Provide the (x, y) coordinate of the cell's center where the given text is located.  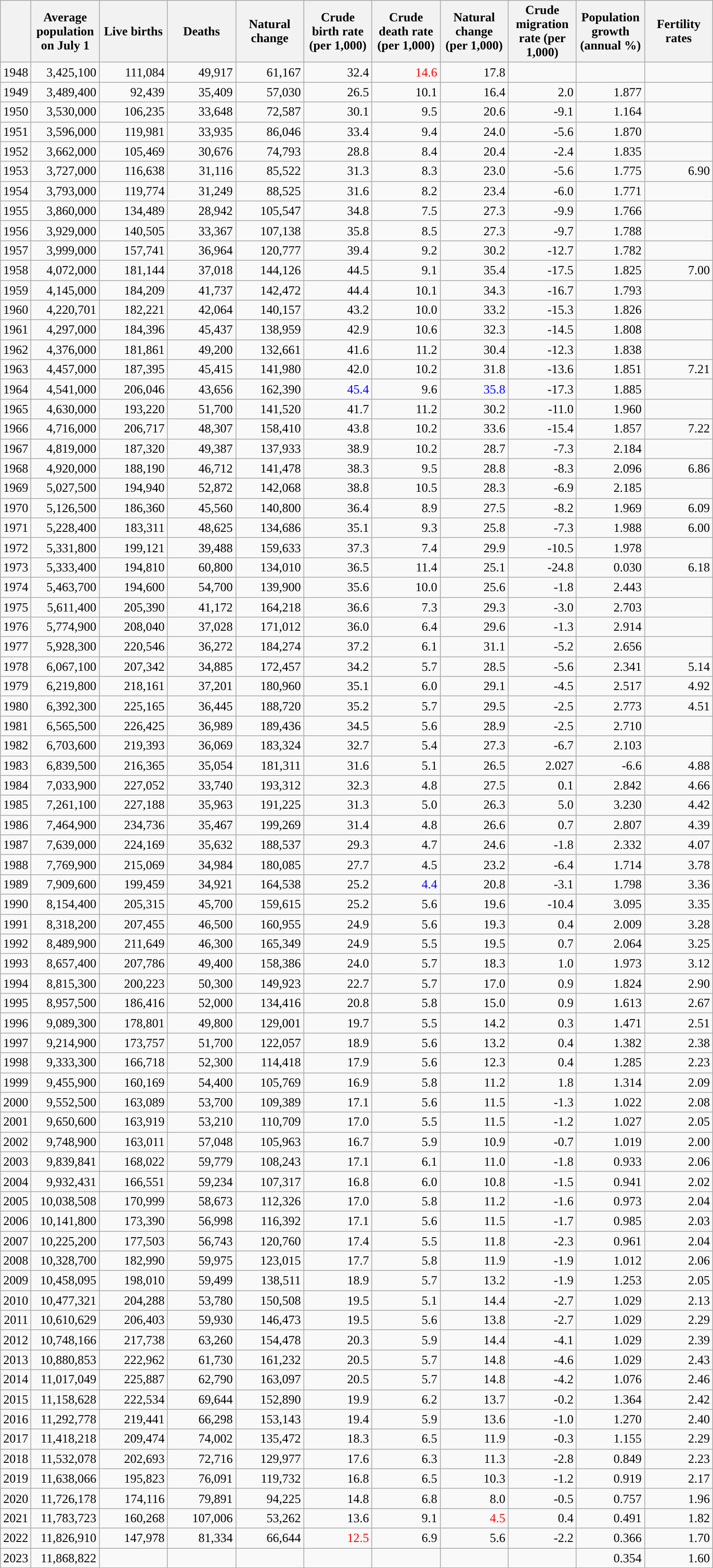
5,928,300 (66, 647)
2005 (16, 1201)
16.7 (338, 1142)
3,596,000 (66, 132)
1.798 (611, 884)
164,218 (269, 607)
42,064 (202, 310)
49,387 (202, 449)
8.3 (406, 171)
43.8 (338, 429)
48,307 (202, 429)
1.808 (611, 330)
2.43 (678, 1360)
6.09 (678, 508)
4,457,000 (66, 369)
2.064 (611, 944)
22.7 (338, 984)
2.184 (611, 449)
33.2 (474, 310)
11.3 (474, 1459)
10,225,200 (66, 1241)
1991 (16, 924)
1968 (16, 468)
4,630,000 (66, 409)
52,300 (202, 1063)
4.42 (678, 805)
0.849 (611, 1459)
38.3 (338, 468)
8.5 (406, 231)
37,201 (202, 686)
8.4 (406, 151)
1.027 (611, 1122)
1973 (16, 567)
3.28 (678, 924)
7,033,900 (66, 785)
63,260 (202, 1340)
150,508 (269, 1301)
-1.0 (542, 1419)
3.35 (678, 904)
44.4 (338, 290)
206,717 (133, 429)
184,274 (269, 647)
2008 (16, 1261)
4,819,000 (66, 449)
5.14 (678, 667)
132,661 (269, 350)
184,209 (133, 290)
-9.1 (542, 112)
14.2 (474, 1023)
134,686 (269, 528)
174,116 (133, 1498)
58,673 (202, 1201)
-4.6 (542, 1360)
199,459 (133, 884)
53,262 (269, 1518)
19.7 (338, 1023)
-5.2 (542, 647)
5,333,400 (66, 567)
37.3 (338, 547)
10.5 (406, 488)
7,464,900 (66, 825)
2002 (16, 1142)
49,400 (202, 964)
120,760 (269, 1241)
234,736 (133, 825)
2.17 (678, 1478)
1954 (16, 191)
1963 (16, 369)
32.7 (338, 746)
209,474 (133, 1439)
49,800 (202, 1023)
28.9 (474, 726)
41.6 (338, 350)
1992 (16, 944)
173,390 (133, 1221)
8,318,200 (66, 924)
1.885 (611, 389)
193,312 (269, 785)
166,718 (133, 1063)
17.9 (338, 1063)
35.4 (474, 270)
1952 (16, 151)
-2.4 (542, 151)
7,639,000 (66, 845)
Deaths (202, 31)
3,489,400 (66, 92)
1993 (16, 964)
183,311 (133, 528)
26.3 (474, 805)
31.8 (474, 369)
42.0 (338, 369)
119,981 (133, 132)
142,472 (269, 290)
37.2 (338, 647)
-15.4 (542, 429)
-15.3 (542, 310)
2.009 (611, 924)
182,221 (133, 310)
41.7 (338, 409)
191,225 (269, 805)
2.42 (678, 1399)
28.7 (474, 449)
41,737 (202, 290)
163,011 (133, 1142)
6.8 (406, 1498)
4,376,000 (66, 350)
Fertility rates (678, 31)
31,116 (202, 171)
25.8 (474, 528)
-4.1 (542, 1340)
10,748,166 (66, 1340)
36.5 (338, 567)
9.6 (406, 389)
2010 (16, 1301)
119,732 (269, 1478)
25.6 (474, 587)
108,243 (269, 1162)
1981 (16, 726)
17.4 (338, 1241)
107,138 (269, 231)
2.03 (678, 1221)
66,644 (269, 1538)
2015 (16, 1399)
116,638 (133, 171)
181,861 (133, 350)
7.5 (406, 211)
1974 (16, 587)
45.4 (338, 389)
2.710 (611, 726)
105,469 (133, 151)
8,657,400 (66, 964)
61,730 (202, 1360)
3.25 (678, 944)
1.877 (611, 92)
181,311 (269, 766)
211,649 (133, 944)
226,425 (133, 726)
16.4 (474, 92)
85,522 (269, 171)
134,416 (269, 1003)
59,499 (202, 1281)
111,084 (133, 72)
-12.7 (542, 250)
194,600 (133, 587)
135,472 (269, 1439)
146,473 (269, 1320)
-0.7 (542, 1142)
4,541,000 (66, 389)
2.38 (678, 1043)
44.5 (338, 270)
-1.5 (542, 1181)
134,489 (133, 211)
23.2 (474, 864)
-10.5 (542, 547)
37,028 (202, 627)
110,709 (269, 1122)
Natural change (269, 31)
6,392,300 (66, 706)
-8.3 (542, 468)
105,963 (269, 1142)
6.90 (678, 171)
4,716,000 (66, 429)
6.9 (406, 1538)
1.471 (611, 1023)
56,743 (202, 1241)
187,395 (133, 369)
2.807 (611, 825)
3.230 (611, 805)
6,219,800 (66, 686)
10,141,800 (66, 1221)
2013 (16, 1360)
2006 (16, 1221)
1975 (16, 607)
1955 (16, 211)
1969 (16, 488)
31,249 (202, 191)
1949 (16, 92)
0.1 (542, 785)
20.6 (474, 112)
36,069 (202, 746)
94,225 (269, 1498)
13.7 (474, 1399)
28.5 (474, 667)
Natural change (per 1,000) (474, 31)
37,018 (202, 270)
2.00 (678, 1142)
4.51 (678, 706)
6,703,600 (66, 746)
1.969 (611, 508)
173,757 (133, 1043)
1.838 (611, 350)
105,547 (269, 211)
9,214,900 (66, 1043)
-2.2 (542, 1538)
11,158,628 (66, 1399)
35.6 (338, 587)
2018 (16, 1459)
39,488 (202, 547)
1.270 (611, 1419)
222,534 (133, 1399)
1.382 (611, 1043)
33,740 (202, 785)
129,001 (269, 1023)
Crude birth rate (per 1,000) (338, 31)
11.0 (474, 1162)
-12.3 (542, 350)
216,365 (133, 766)
29.1 (474, 686)
2.773 (611, 706)
219,393 (133, 746)
134,010 (269, 567)
178,801 (133, 1023)
92,439 (133, 92)
23.0 (474, 171)
59,779 (202, 1162)
206,403 (133, 1320)
122,057 (269, 1043)
1988 (16, 864)
29.5 (474, 706)
6.2 (406, 1399)
2000 (16, 1102)
15.0 (474, 1003)
207,455 (133, 924)
1989 (16, 884)
2017 (16, 1439)
1.70 (678, 1538)
149,923 (269, 984)
0.354 (611, 1558)
10,610,629 (66, 1320)
3,929,000 (66, 231)
184,396 (133, 330)
1965 (16, 409)
39.4 (338, 250)
-24.8 (542, 567)
2.341 (611, 667)
8.0 (474, 1498)
163,097 (269, 1380)
49,917 (202, 72)
33,935 (202, 132)
2.443 (611, 587)
10,038,508 (66, 1201)
1948 (16, 72)
50,300 (202, 984)
26.6 (474, 825)
2012 (16, 1340)
2023 (16, 1558)
137,933 (269, 449)
1978 (16, 667)
1.788 (611, 231)
36,272 (202, 647)
161,232 (269, 1360)
1.022 (611, 1102)
72,716 (202, 1459)
1976 (16, 627)
-4.2 (542, 1380)
45,415 (202, 369)
19.4 (338, 1419)
165,349 (269, 944)
159,615 (269, 904)
154,478 (269, 1340)
11,726,178 (66, 1498)
36.6 (338, 607)
140,505 (133, 231)
6.18 (678, 567)
9.2 (406, 250)
168,022 (133, 1162)
12.3 (474, 1063)
2.09 (678, 1082)
10.3 (474, 1478)
66,298 (202, 1419)
141,520 (269, 409)
1.60 (678, 1558)
2004 (16, 1181)
1957 (16, 250)
180,960 (269, 686)
10.6 (406, 330)
1.285 (611, 1063)
6.3 (406, 1459)
163,089 (133, 1102)
25.1 (474, 567)
10,880,853 (66, 1360)
11,292,778 (66, 1419)
8,815,300 (66, 984)
11.8 (474, 1241)
30,676 (202, 151)
107,317 (269, 1181)
38.8 (338, 488)
1.825 (611, 270)
2.02 (678, 1181)
23.4 (474, 191)
2.914 (611, 627)
4.4 (406, 884)
186,360 (133, 508)
1.714 (611, 864)
166,551 (133, 1181)
222,962 (133, 1360)
9,839,841 (66, 1162)
195,823 (133, 1478)
142,068 (269, 488)
1.0 (542, 964)
6.4 (406, 627)
4,220,701 (66, 310)
1985 (16, 805)
43.2 (338, 310)
7.4 (406, 547)
119,774 (133, 191)
-0.3 (542, 1439)
1.960 (611, 409)
34.5 (338, 726)
199,269 (269, 825)
1.364 (611, 1399)
181,144 (133, 270)
0.757 (611, 1498)
205,315 (133, 904)
Population growth (annual %) (611, 31)
219,441 (133, 1419)
204,288 (133, 1301)
72,587 (269, 112)
2.0 (542, 92)
0.961 (611, 1241)
1987 (16, 845)
2019 (16, 1478)
2.40 (678, 1419)
54,400 (202, 1082)
45,700 (202, 904)
0.030 (611, 567)
-17.5 (542, 270)
56,998 (202, 1221)
1.613 (611, 1003)
52,872 (202, 488)
-9.7 (542, 231)
199,121 (133, 547)
1.782 (611, 250)
9,748,900 (66, 1142)
-16.7 (542, 290)
129,977 (269, 1459)
1984 (16, 785)
17.7 (338, 1261)
1.793 (611, 290)
1971 (16, 528)
59,930 (202, 1320)
3,530,000 (66, 112)
1997 (16, 1043)
-9.9 (542, 211)
41,172 (202, 607)
2016 (16, 1419)
2021 (16, 1518)
-8.2 (542, 508)
1951 (16, 132)
1.766 (611, 211)
1958 (16, 270)
164,538 (269, 884)
17.6 (338, 1459)
76,091 (202, 1478)
33,648 (202, 112)
19.9 (338, 1399)
139,900 (269, 587)
33.4 (338, 132)
27.7 (338, 864)
1.870 (611, 132)
3.095 (611, 904)
0.366 (611, 1538)
141,478 (269, 468)
9,932,431 (66, 1181)
7,769,900 (66, 864)
33,367 (202, 231)
207,342 (133, 667)
5,027,500 (66, 488)
8.2 (406, 191)
-0.5 (542, 1498)
11,826,910 (66, 1538)
3,793,000 (66, 191)
35,467 (202, 825)
2009 (16, 1281)
7.21 (678, 369)
2.656 (611, 647)
9,552,500 (66, 1102)
28.3 (474, 488)
49,200 (202, 350)
215,069 (133, 864)
170,999 (133, 1201)
1996 (16, 1023)
1.835 (611, 151)
4,297,000 (66, 330)
9,089,300 (66, 1023)
30.1 (338, 112)
46,300 (202, 944)
-3.0 (542, 607)
2.08 (678, 1102)
5,611,400 (66, 607)
138,511 (269, 1281)
2011 (16, 1320)
186,416 (133, 1003)
1.8 (542, 1082)
11,638,066 (66, 1478)
141,980 (269, 369)
10,328,700 (66, 1261)
2.103 (611, 746)
62,790 (202, 1380)
3.12 (678, 964)
35,409 (202, 92)
1990 (16, 904)
8,154,400 (66, 904)
1964 (16, 389)
31.1 (474, 647)
138,959 (269, 330)
0.491 (611, 1518)
4.88 (678, 766)
-13.6 (542, 369)
53,780 (202, 1301)
5,463,700 (66, 587)
225,165 (133, 706)
4,920,000 (66, 468)
2003 (16, 1162)
1983 (16, 766)
3,727,000 (66, 171)
9,650,600 (66, 1122)
227,052 (133, 785)
3.78 (678, 864)
218,161 (133, 686)
53,700 (202, 1102)
7,909,600 (66, 884)
1.857 (611, 429)
-14.5 (542, 330)
11,783,723 (66, 1518)
1.82 (678, 1518)
61,167 (269, 72)
34,921 (202, 884)
6,067,100 (66, 667)
106,235 (133, 112)
-10.4 (542, 904)
189,436 (269, 726)
10.8 (474, 1181)
152,890 (269, 1399)
53,210 (202, 1122)
140,157 (269, 310)
208,040 (133, 627)
1.164 (611, 112)
46,712 (202, 468)
183,324 (269, 746)
86,046 (269, 132)
1995 (16, 1003)
36,445 (202, 706)
2001 (16, 1122)
36.0 (338, 627)
1.314 (611, 1082)
7,261,100 (66, 805)
13.8 (474, 1320)
34.8 (338, 211)
7.00 (678, 270)
9,455,900 (66, 1082)
0.3 (542, 1023)
188,190 (133, 468)
180,085 (269, 864)
1962 (16, 350)
5,774,900 (66, 627)
33.6 (474, 429)
24.6 (474, 845)
4.66 (678, 785)
Crude death rate (per 1,000) (406, 31)
2.703 (611, 607)
198,010 (133, 1281)
2.51 (678, 1023)
11,532,078 (66, 1459)
0.985 (611, 1221)
1.771 (611, 191)
193,220 (133, 409)
-2.8 (542, 1459)
225,887 (133, 1380)
1.775 (611, 171)
4.92 (678, 686)
29.6 (474, 627)
38.9 (338, 449)
1980 (16, 706)
69,644 (202, 1399)
88,525 (269, 191)
160,955 (269, 924)
224,169 (133, 845)
81,334 (202, 1538)
5,126,500 (66, 508)
4,072,000 (66, 270)
0.919 (611, 1478)
1956 (16, 231)
188,537 (269, 845)
1972 (16, 547)
182,990 (133, 1261)
1.012 (611, 1261)
207,786 (133, 964)
10,458,095 (66, 1281)
172,457 (269, 667)
227,188 (133, 805)
20.3 (338, 1340)
34.3 (474, 290)
74,002 (202, 1439)
28,942 (202, 211)
1961 (16, 330)
147,978 (133, 1538)
153,143 (269, 1419)
2.90 (678, 984)
1.076 (611, 1380)
188,720 (269, 706)
1979 (16, 686)
1959 (16, 290)
45,437 (202, 330)
35,963 (202, 805)
4.39 (678, 825)
-2.3 (542, 1241)
Live births (133, 31)
177,503 (133, 1241)
217,738 (133, 1340)
11,017,049 (66, 1380)
2.096 (611, 468)
4.07 (678, 845)
-0.2 (542, 1399)
1998 (16, 1063)
59,234 (202, 1181)
107,006 (202, 1518)
2.39 (678, 1340)
Crude migration rate (per 1,000) (542, 31)
162,390 (269, 389)
35,054 (202, 766)
109,389 (269, 1102)
10,477,321 (66, 1301)
116,392 (269, 1221)
194,940 (133, 488)
4.7 (406, 845)
79,891 (202, 1498)
0.973 (611, 1201)
19.6 (474, 904)
2022 (16, 1538)
12.5 (338, 1538)
5,228,400 (66, 528)
114,418 (269, 1063)
45,560 (202, 508)
205,390 (133, 607)
2.13 (678, 1301)
2020 (16, 1498)
3,425,100 (66, 72)
171,012 (269, 627)
60,800 (202, 567)
10.9 (474, 1142)
52,000 (202, 1003)
105,769 (269, 1082)
200,223 (133, 984)
2007 (16, 1241)
1967 (16, 449)
5.4 (406, 746)
202,693 (133, 1459)
57,048 (202, 1142)
194,810 (133, 567)
11,868,822 (66, 1558)
1.019 (611, 1142)
1994 (16, 984)
1.824 (611, 984)
187,320 (133, 449)
6.00 (678, 528)
14.6 (406, 72)
1960 (16, 310)
9,333,300 (66, 1063)
20.4 (474, 151)
5,331,800 (66, 547)
-17.3 (542, 389)
36,989 (202, 726)
-6.4 (542, 864)
74,793 (269, 151)
1986 (16, 825)
1.96 (678, 1498)
6,565,500 (66, 726)
160,169 (133, 1082)
-3.1 (542, 884)
-6.6 (611, 766)
-6.0 (542, 191)
2.332 (611, 845)
-11.0 (542, 409)
54,700 (202, 587)
2.185 (611, 488)
1950 (16, 112)
1999 (16, 1082)
1982 (16, 746)
-1.7 (542, 1221)
2.46 (678, 1380)
120,777 (269, 250)
140,800 (269, 508)
9.3 (406, 528)
-6.9 (542, 488)
19.3 (474, 924)
30.4 (474, 350)
34,984 (202, 864)
43,656 (202, 389)
1.973 (611, 964)
2.842 (611, 785)
1.851 (611, 369)
-6.7 (542, 746)
-1.6 (542, 1201)
1.253 (611, 1281)
46,500 (202, 924)
112,326 (269, 1201)
3.36 (678, 884)
6.86 (678, 468)
31.4 (338, 825)
2014 (16, 1380)
2.67 (678, 1003)
2.027 (542, 766)
123,015 (269, 1261)
Average population on July 1 (66, 31)
206,046 (133, 389)
11.4 (406, 567)
59,975 (202, 1261)
1966 (16, 429)
11,418,218 (66, 1439)
57,030 (269, 92)
16.9 (338, 1082)
3,662,000 (66, 151)
1.155 (611, 1439)
159,633 (269, 547)
6,839,500 (66, 766)
0.941 (611, 1181)
34,885 (202, 667)
160,268 (133, 1518)
4,145,000 (66, 290)
158,410 (269, 429)
35.2 (338, 706)
1953 (16, 171)
-4.5 (542, 686)
1977 (16, 647)
36.4 (338, 508)
8.9 (406, 508)
2.517 (611, 686)
144,126 (269, 270)
220,546 (133, 647)
163,919 (133, 1122)
1.988 (611, 528)
29.9 (474, 547)
36,964 (202, 250)
8,957,500 (66, 1003)
42.9 (338, 330)
34.2 (338, 667)
0.933 (611, 1162)
7.22 (678, 429)
48,625 (202, 528)
7.3 (406, 607)
1970 (16, 508)
158,386 (269, 964)
157,741 (133, 250)
1.826 (611, 310)
9.4 (406, 132)
8,489,900 (66, 944)
3,860,000 (66, 211)
1.978 (611, 547)
3,999,000 (66, 250)
32.4 (338, 72)
35,632 (202, 845)
17.8 (474, 72)
